Provide the [X, Y] coordinate of the cell's center where the given text is located.  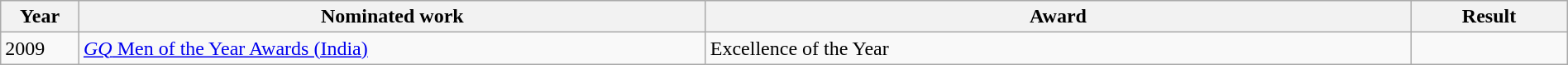
GQ Men of the Year Awards (India) [392, 48]
Result [1489, 17]
2009 [40, 48]
Year [40, 17]
Nominated work [392, 17]
Excellence of the Year [1059, 48]
Award [1059, 17]
